Provide the [x, y] coordinate of the cell's center where the given text is located.  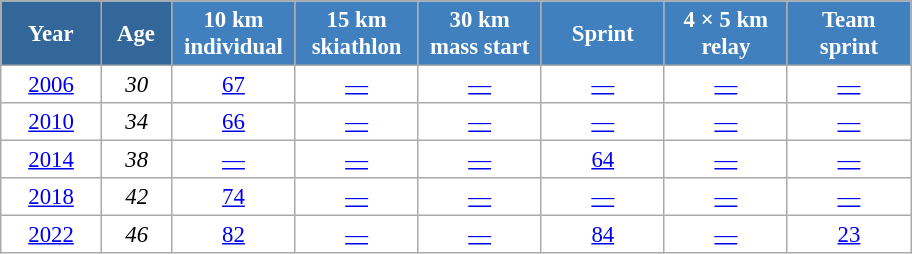
66 [234, 122]
4 × 5 km relay [726, 34]
10 km individual [234, 34]
Sprint [602, 34]
15 km skiathlon [356, 34]
2006 [52, 85]
34 [136, 122]
38 [136, 160]
23 [848, 235]
2018 [52, 197]
84 [602, 235]
Year [52, 34]
2010 [52, 122]
Age [136, 34]
42 [136, 197]
2014 [52, 160]
67 [234, 85]
64 [602, 160]
74 [234, 197]
46 [136, 235]
Team sprint [848, 34]
30 km mass start [480, 34]
30 [136, 85]
2022 [52, 235]
82 [234, 235]
